Locate the cell with the specified text and output its [X, Y] center coordinate. 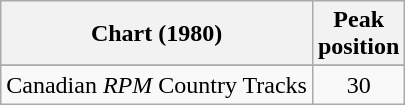
30 [358, 85]
Chart (1980) [157, 34]
Canadian RPM Country Tracks [157, 85]
Peakposition [358, 34]
